Scan for the cell matching the given text and deliver its (x, y) coordinate at center. 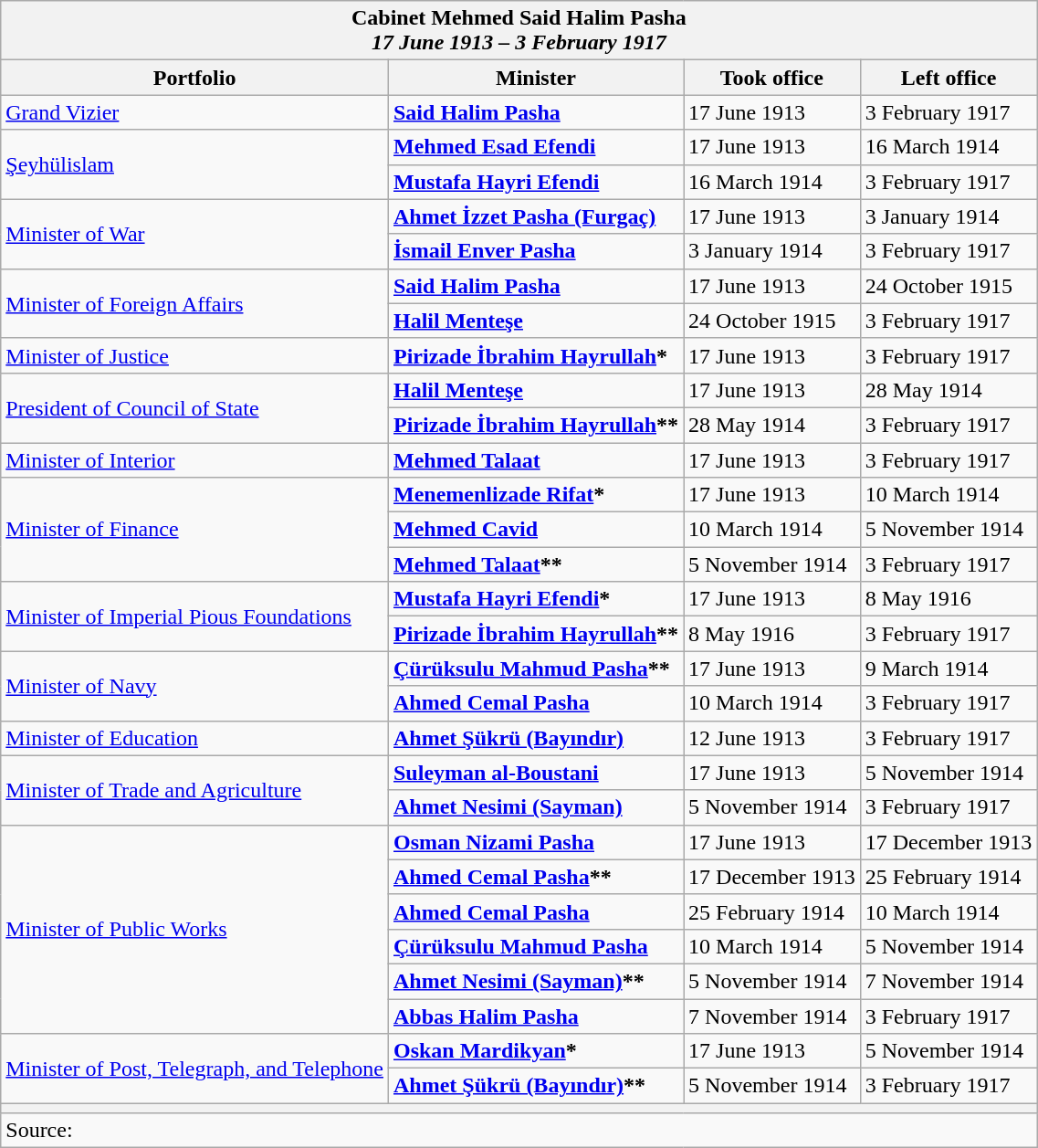
Mehmed Esad Efendi (535, 147)
Minister of Education (195, 738)
Minister of Post, Telegraph, and Telephone (195, 1069)
Ahmet İzzet Pasha (Furgaç) (535, 216)
Minister of Justice (195, 355)
Suleyman al-Boustani (535, 773)
Çürüksulu Mahmud Pasha (535, 946)
Took office (772, 78)
Mustafa Hayri Efendi* (535, 599)
Mustafa Hayri Efendi (535, 182)
Minister of Interior (195, 459)
Left office (949, 78)
Minister (535, 78)
Ahmet Şükrü (Bayındır)** (535, 1086)
İsmail Enver Pasha (535, 251)
Source: (519, 1131)
Mehmed Cavid (535, 530)
Ahmet Nesimi (Sayman)** (535, 981)
9 March 1914 (949, 669)
Minister of Trade and Agriculture (195, 790)
Şeyhülislam (195, 164)
Minister of Foreign Affairs (195, 303)
Menemenlizade Rifat* (535, 495)
Mehmed Talaat** (535, 564)
Pirizade İbrahim Hayrullah* (535, 355)
President of Council of State (195, 407)
Grand Vizier (195, 112)
Ahmet Nesimi (Sayman) (535, 807)
Minister of Finance (195, 530)
Mehmed Talaat (535, 459)
Minister of Imperial Pious Foundations (195, 616)
Minister of War (195, 234)
Minister of Public Works (195, 929)
Portfolio (195, 78)
Abbas Halim Pasha (535, 1016)
Çürüksulu Mahmud Pasha** (535, 669)
Cabinet Mehmed Said Halim Pasha17 June 1913 – 3 February 1917 (519, 31)
Osman Nizami Pasha (535, 842)
Oskan Mardikyan* (535, 1051)
12 June 1913 (772, 738)
Minister of Navy (195, 686)
Ahmed Cemal Pasha** (535, 877)
Ahmet Şükrü (Bayındır) (535, 738)
